Output the (X, Y) coordinate of the center of the cell containing the given text.  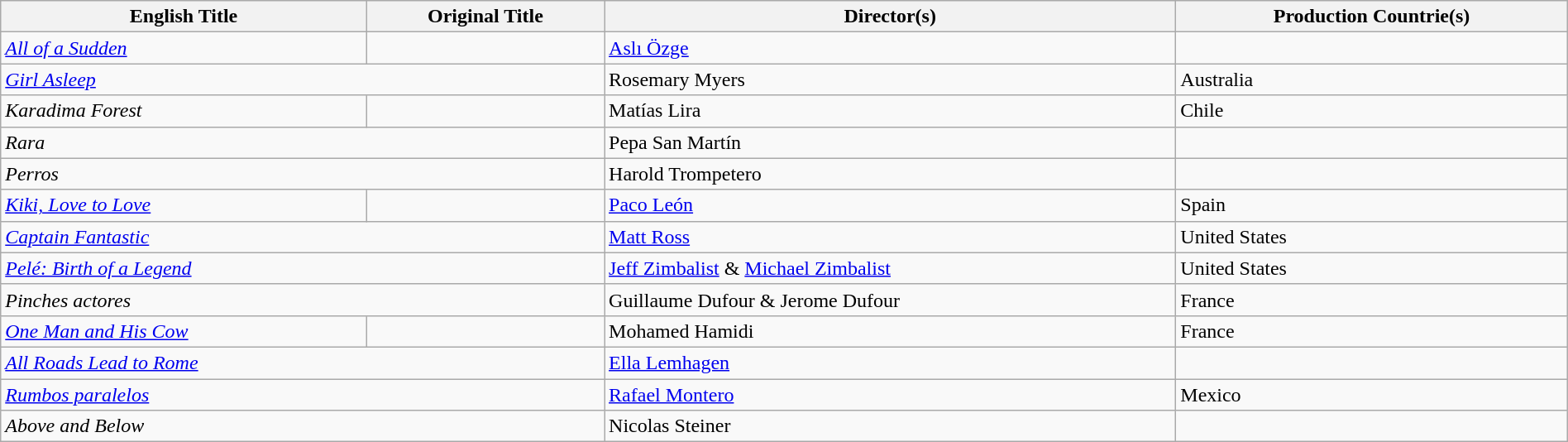
Pepa San Martín (890, 142)
Karadima Forest (184, 111)
Nicolas Steiner (890, 426)
Original Title (485, 17)
Rafael Montero (890, 395)
Harold Trompetero (890, 174)
Chile (1371, 111)
Pelé: Birth of a Legend (303, 268)
English Title (184, 17)
Spain (1371, 205)
All of a Sudden (184, 48)
Jeff Zimbalist & Michael Zimbalist (890, 268)
Rumbos paralelos (303, 395)
Guillaume Dufour & Jerome Dufour (890, 300)
Matías Lira (890, 111)
Mohamed Hamidi (890, 331)
Perros (303, 174)
Australia (1371, 79)
Production Countrie(s) (1371, 17)
Pinches actores (303, 300)
Ella Lemhagen (890, 363)
Above and Below (303, 426)
All Roads Lead to Rome (303, 363)
Rosemary Myers (890, 79)
Captain Fantastic (303, 237)
Aslı Özge (890, 48)
Girl Asleep (303, 79)
Matt Ross (890, 237)
Director(s) (890, 17)
Mexico (1371, 395)
Kiki, Love to Love (184, 205)
Rara (303, 142)
One Man and His Cow (184, 331)
Paco León (890, 205)
